Capture the cell that displays the provided text and extract its [x, y] central coordinate. 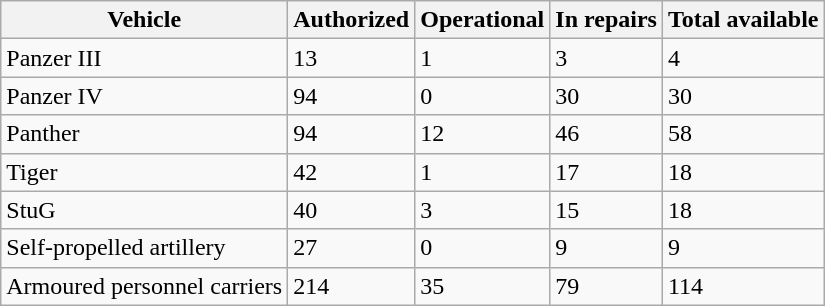
15 [606, 210]
Operational [482, 20]
114 [743, 286]
4 [743, 58]
35 [482, 286]
40 [352, 210]
Vehicle [144, 20]
42 [352, 172]
12 [482, 134]
27 [352, 248]
Authorized [352, 20]
58 [743, 134]
Armoured personnel carriers [144, 286]
79 [606, 286]
214 [352, 286]
Panther [144, 134]
46 [606, 134]
Panzer IV [144, 96]
Panzer III [144, 58]
Tiger [144, 172]
17 [606, 172]
Total available [743, 20]
StuG [144, 210]
In repairs [606, 20]
13 [352, 58]
Self-propelled artillery [144, 248]
